Locate the cell with the specified text and output its [x, y] center coordinate. 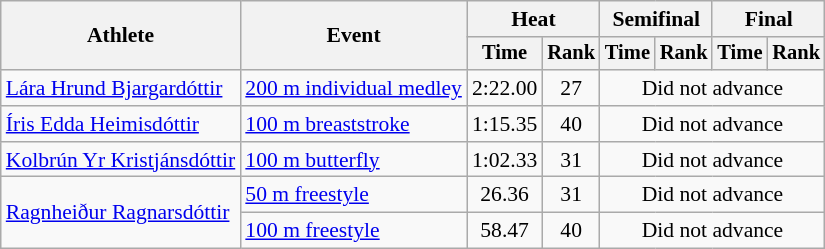
Semifinal [656, 19]
Lára Hrund Bjargardóttir [121, 88]
1:15.35 [504, 124]
2:22.00 [504, 88]
26.36 [504, 195]
100 m freestyle [354, 231]
Íris Edda Heimisdóttir [121, 124]
Final [768, 19]
Event [354, 36]
50 m freestyle [354, 195]
Heat [534, 19]
200 m individual medley [354, 88]
58.47 [504, 231]
1:02.33 [504, 160]
100 m breaststroke [354, 124]
Athlete [121, 36]
Ragnheiður Ragnarsdóttir [121, 212]
100 m butterfly [354, 160]
Kolbrún Yr Kristjánsdóttir [121, 160]
27 [571, 88]
